Locate the cell with the specified text and output its [X, Y] center coordinate. 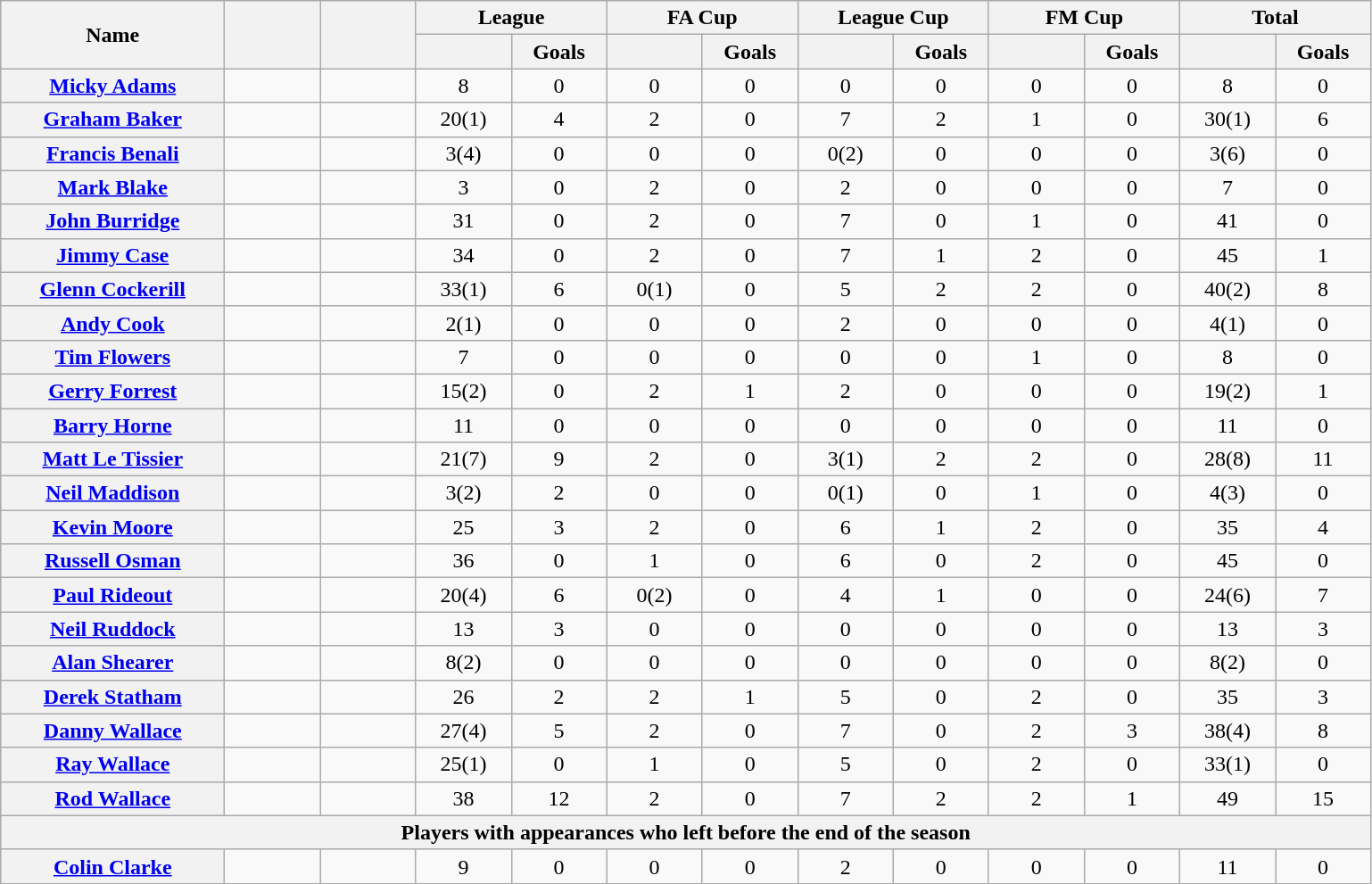
34 [464, 255]
3(4) [464, 153]
25 [464, 527]
Jimmy Case [112, 255]
League [511, 18]
27(4) [464, 731]
49 [1227, 798]
Colin Clarke [112, 866]
Players with appearances who left before the end of the season [686, 832]
John Burridge [112, 221]
Mark Blake [112, 187]
Neil Maddison [112, 493]
Kevin Moore [112, 527]
26 [464, 697]
36 [464, 561]
Glenn Cockerill [112, 289]
Matt Le Tissier [112, 459]
20(4) [464, 595]
Derek Statham [112, 697]
Francis Benali [112, 153]
30(1) [1227, 120]
4(3) [1227, 493]
Russell Osman [112, 561]
Rod Wallace [112, 798]
Graham Baker [112, 120]
25(1) [464, 764]
15 [1324, 798]
Paul Rideout [112, 595]
Total [1275, 18]
Micky Adams [112, 86]
24(6) [1227, 595]
Name [112, 35]
Tim Flowers [112, 357]
20(1) [464, 120]
FM Cup [1084, 18]
3(1) [846, 459]
3(6) [1227, 153]
19(2) [1227, 391]
38(4) [1227, 731]
Ray Wallace [112, 764]
38 [464, 798]
3(2) [464, 493]
League Cup [893, 18]
40(2) [1227, 289]
Andy Cook [112, 323]
4(1) [1227, 323]
15(2) [464, 391]
Danny Wallace [112, 731]
Gerry Forrest [112, 391]
Alan Shearer [112, 663]
41 [1227, 221]
Neil Ruddock [112, 629]
12 [558, 798]
Barry Horne [112, 425]
31 [464, 221]
FA Cup [702, 18]
28(8) [1227, 459]
21(7) [464, 459]
2(1) [464, 323]
